Search for the cell housing the specified text and yield its (X, Y) center coordinate. 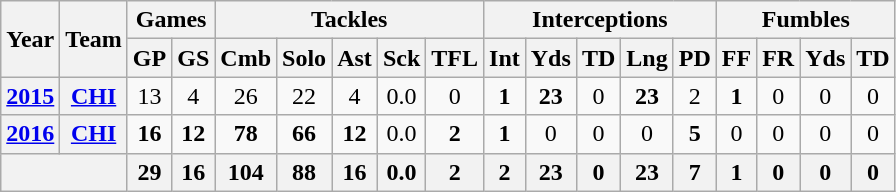
FR (778, 58)
Team (94, 39)
Fumbles (806, 20)
7 (694, 172)
Lng (647, 58)
TFL (455, 58)
Games (170, 20)
PD (694, 58)
5 (694, 134)
Sck (401, 58)
FF (736, 58)
Solo (304, 58)
29 (149, 172)
13 (149, 96)
2015 (30, 96)
Year (30, 39)
GP (149, 58)
104 (246, 172)
78 (246, 134)
Cmb (246, 58)
Tackles (350, 20)
26 (246, 96)
2016 (30, 134)
66 (304, 134)
Ast (355, 58)
Interceptions (600, 20)
Int (505, 58)
22 (304, 96)
GS (194, 58)
88 (304, 172)
